Locate the cell with the specified text and output its (X, Y) center coordinate. 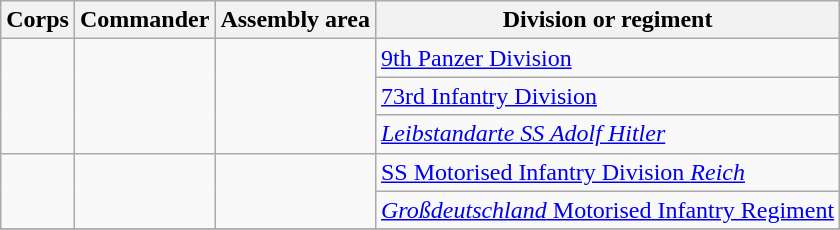
Corps (38, 20)
Assembly area (296, 20)
SS Motorised Infantry Division Reich (607, 172)
Leibstandarte SS Adolf Hitler (607, 134)
73rd Infantry Division (607, 96)
Division or regiment (607, 20)
9th Panzer Division (607, 58)
Commander (144, 20)
Großdeutschland Motorised Infantry Regiment (607, 210)
